Capture the cell that displays the provided text and extract its (X, Y) central coordinate. 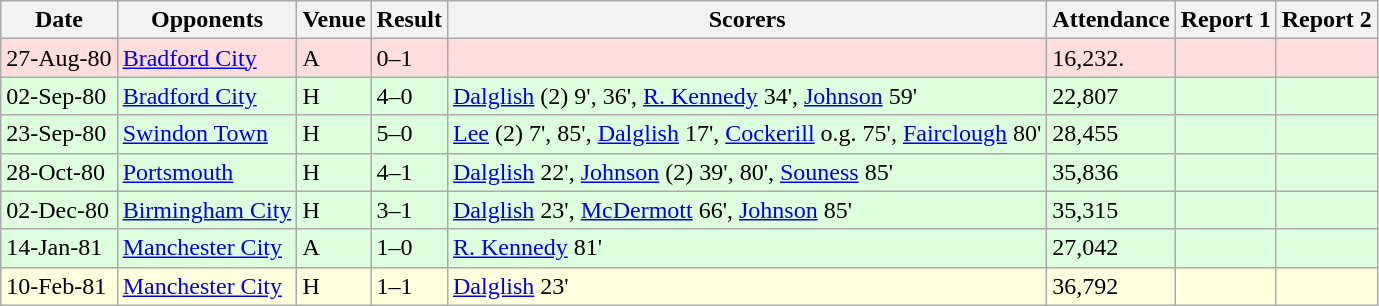
Dalglish (2) 9', 36', R. Kennedy 34', Johnson 59' (746, 96)
Dalglish 23' (746, 286)
Portsmouth (207, 172)
Attendance (1111, 20)
Lee (2) 7', 85', Dalglish 17', Cockerill o.g. 75', Fairclough 80' (746, 134)
35,315 (1111, 210)
28,455 (1111, 134)
36,792 (1111, 286)
4–1 (409, 172)
Venue (334, 20)
R. Kennedy 81' (746, 248)
22,807 (1111, 96)
Birmingham City (207, 210)
23-Sep-80 (59, 134)
28-Oct-80 (59, 172)
Date (59, 20)
02-Sep-80 (59, 96)
10-Feb-81 (59, 286)
Scorers (746, 20)
1–0 (409, 248)
14-Jan-81 (59, 248)
Opponents (207, 20)
27-Aug-80 (59, 58)
5–0 (409, 134)
1–1 (409, 286)
4–0 (409, 96)
Result (409, 20)
Swindon Town (207, 134)
0–1 (409, 58)
Report 1 (1226, 20)
02-Dec-80 (59, 210)
Report 2 (1326, 20)
3–1 (409, 210)
35,836 (1111, 172)
16,232. (1111, 58)
Dalglish 23', McDermott 66', Johnson 85' (746, 210)
Dalglish 22', Johnson (2) 39', 80', Souness 85' (746, 172)
27,042 (1111, 248)
